From the cell containing the given text, extract its center point as [x, y] coordinate. 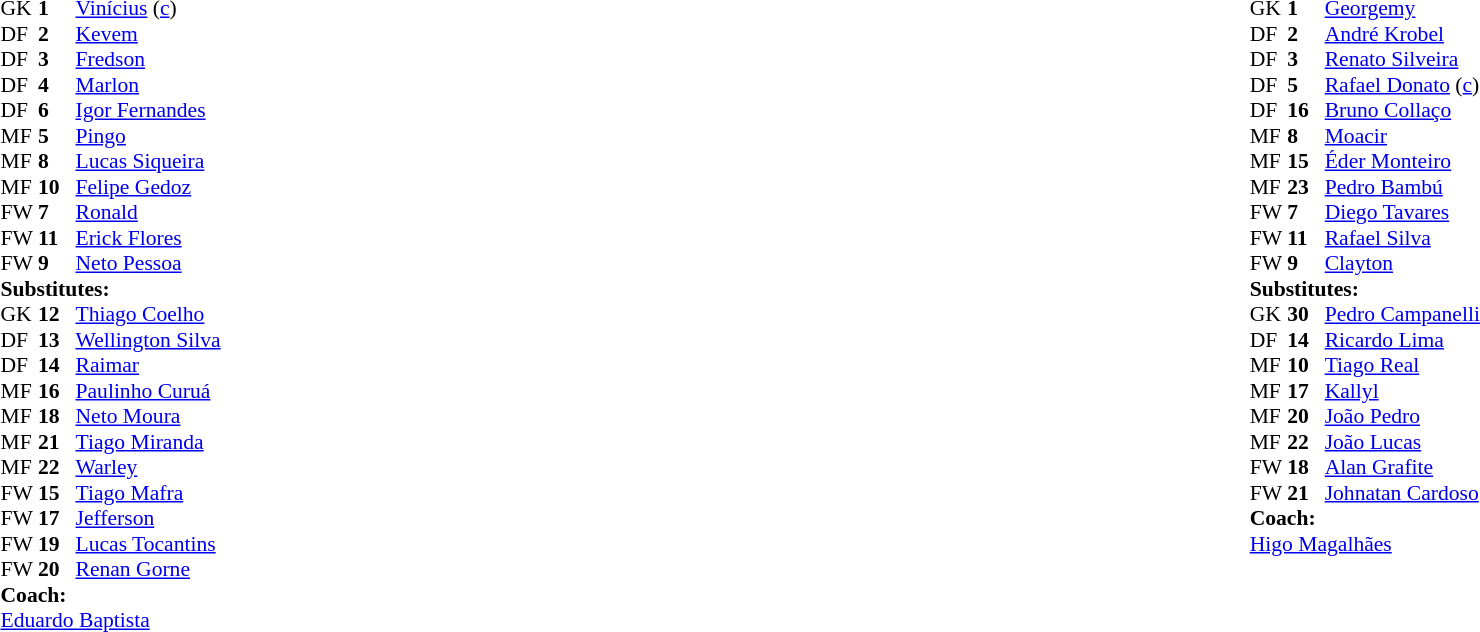
Thiago Coelho [148, 315]
Pingo [148, 136]
Lucas Siqueira [148, 161]
Kevem [148, 34]
Erick Flores [148, 238]
João Lucas [1402, 442]
12 [57, 315]
Jefferson [148, 519]
Ricardo Lima [1402, 340]
Tiago Real [1402, 365]
Lucas Tocantins [148, 544]
Wellington Silva [148, 340]
Kallyl [1402, 391]
Neto Pessoa [148, 263]
Rafael Silva [1402, 238]
Fredson [148, 59]
Renan Gorne [148, 569]
30 [1306, 315]
19 [57, 544]
André Krobel [1402, 34]
Higo Magalhães [1365, 544]
João Pedro [1402, 417]
Moacir [1402, 136]
13 [57, 340]
Renato Silveira [1402, 59]
Diego Tavares [1402, 213]
Éder Monteiro [1402, 161]
Alan Grafite [1402, 467]
4 [57, 85]
Warley [148, 467]
Rafael Donato (c) [1402, 85]
Tiago Miranda [148, 442]
Felipe Gedoz [148, 187]
Bruno Collaço [1402, 111]
Pedro Bambú [1402, 187]
6 [57, 111]
Neto Moura [148, 417]
Raimar [148, 365]
Marlon [148, 85]
Pedro Campanelli [1402, 315]
Paulinho Curuá [148, 391]
Clayton [1402, 263]
Tiago Mafra [148, 493]
Igor Fernandes [148, 111]
23 [1306, 187]
Ronald [148, 213]
Johnatan Cardoso [1402, 493]
